Capture the cell that displays the provided text and extract its [X, Y] central coordinate. 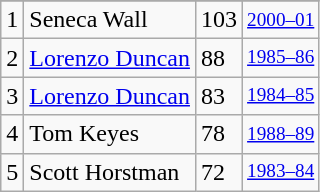
72 [218, 172]
78 [218, 134]
2 [12, 58]
1985–86 [281, 58]
1983–84 [281, 172]
3 [12, 96]
1988–89 [281, 134]
Tom Keyes [110, 134]
4 [12, 134]
1 [12, 20]
1984–85 [281, 96]
5 [12, 172]
88 [218, 58]
Scott Horstman [110, 172]
2000–01 [281, 20]
Seneca Wall [110, 20]
83 [218, 96]
103 [218, 20]
